Identify which cell holds the provided text, then report its (X, Y) central coordinate. 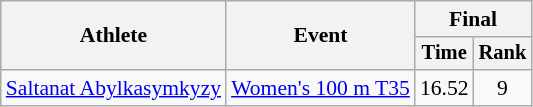
Time (444, 54)
16.52 (444, 88)
Final (473, 19)
Women's 100 m T35 (320, 88)
Event (320, 36)
Rank (503, 54)
9 (503, 88)
Saltanat Abylkasymkyzy (114, 88)
Athlete (114, 36)
